Search for the cell housing the specified text and yield its [X, Y] center coordinate. 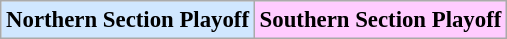
Northern Section Playoff [128, 20]
Southern Section Playoff [380, 20]
